Find where the given text appears and provide that cell's center as (X, Y) coordinate. 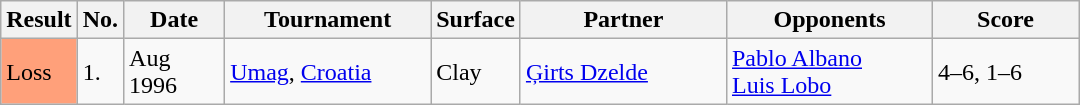
Umag, Croatia (328, 72)
Clay (476, 72)
Date (174, 20)
Opponents (829, 20)
Ģirts Dzelde (623, 72)
Score (1006, 20)
Pablo Albano Luis Lobo (829, 72)
No. (100, 20)
Loss (39, 72)
4–6, 1–6 (1006, 72)
Partner (623, 20)
Tournament (328, 20)
Result (39, 20)
Aug 1996 (174, 72)
Surface (476, 20)
1. (100, 72)
